Scan for the cell matching the given text and deliver its (X, Y) coordinate at center. 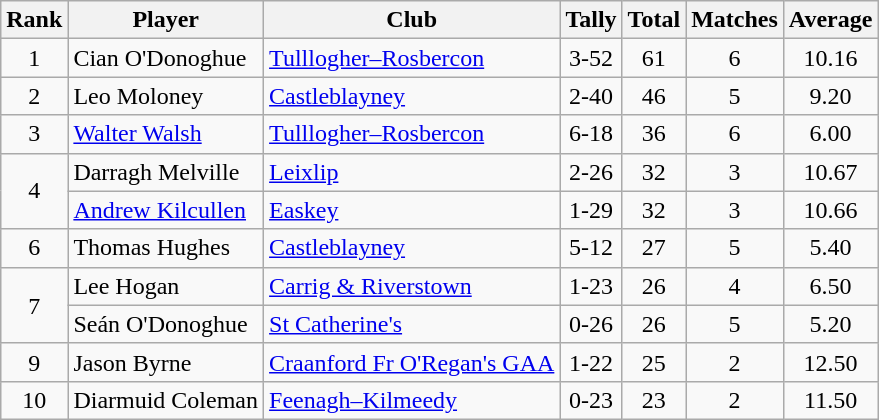
1-29 (591, 210)
Club (412, 20)
61 (654, 58)
Feenagh–Kilmeedy (412, 400)
Diarmuid Coleman (166, 400)
12.50 (830, 362)
5.40 (830, 248)
Jason Byrne (166, 362)
1 (34, 58)
Craanford Fr O'Regan's GAA (412, 362)
23 (654, 400)
27 (654, 248)
Rank (34, 20)
0-26 (591, 324)
6.50 (830, 286)
Easkey (412, 210)
7 (34, 305)
10 (34, 400)
Andrew Kilcullen (166, 210)
Leixlip (412, 172)
0-23 (591, 400)
Cian O'Donoghue (166, 58)
10.67 (830, 172)
46 (654, 96)
2-26 (591, 172)
St Catherine's (412, 324)
5-12 (591, 248)
10.16 (830, 58)
6.00 (830, 134)
Player (166, 20)
Tally (591, 20)
10.66 (830, 210)
25 (654, 362)
Leo Moloney (166, 96)
1-23 (591, 286)
3-52 (591, 58)
2-40 (591, 96)
Total (654, 20)
Matches (735, 20)
Darragh Melville (166, 172)
Thomas Hughes (166, 248)
Average (830, 20)
5.20 (830, 324)
Seán O'Donoghue (166, 324)
9.20 (830, 96)
1-22 (591, 362)
Lee Hogan (166, 286)
Carrig & Riverstown (412, 286)
9 (34, 362)
Walter Walsh (166, 134)
36 (654, 134)
6-18 (591, 134)
11.50 (830, 400)
